For the text-containing cell, return its midpoint in (X, Y) coordinate format. 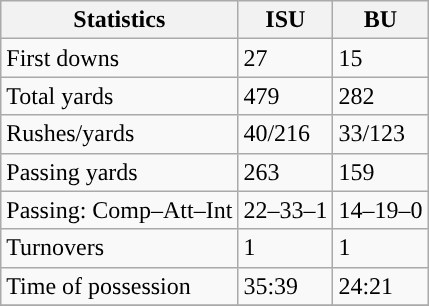
Rushes/yards (120, 134)
15 (380, 58)
33/123 (380, 134)
24:21 (380, 286)
35:39 (286, 286)
Total yards (120, 96)
BU (380, 20)
479 (286, 96)
27 (286, 58)
14–19–0 (380, 210)
First downs (120, 58)
Passing yards (120, 172)
Passing: Comp–Att–Int (120, 210)
282 (380, 96)
ISU (286, 20)
263 (286, 172)
22–33–1 (286, 210)
159 (380, 172)
40/216 (286, 134)
Statistics (120, 20)
Turnovers (120, 248)
Time of possession (120, 286)
